For the text-containing cell, return its midpoint in [x, y] coordinate format. 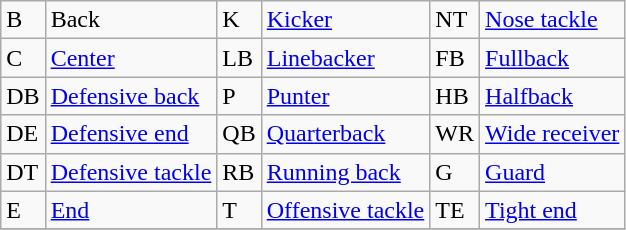
Linebacker [346, 58]
TE [455, 210]
K [239, 20]
Punter [346, 96]
Quarterback [346, 134]
C [23, 58]
Back [131, 20]
Offensive tackle [346, 210]
RB [239, 172]
B [23, 20]
Defensive back [131, 96]
Center [131, 58]
QB [239, 134]
NT [455, 20]
Halfback [552, 96]
LB [239, 58]
FB [455, 58]
Guard [552, 172]
Wide receiver [552, 134]
Tight end [552, 210]
Running back [346, 172]
WR [455, 134]
T [239, 210]
Defensive end [131, 134]
Defensive tackle [131, 172]
DE [23, 134]
Fullback [552, 58]
E [23, 210]
Nose tackle [552, 20]
End [131, 210]
HB [455, 96]
DB [23, 96]
Kicker [346, 20]
G [455, 172]
DT [23, 172]
P [239, 96]
